Scan for the cell matching the given text and deliver its [x, y] coordinate at center. 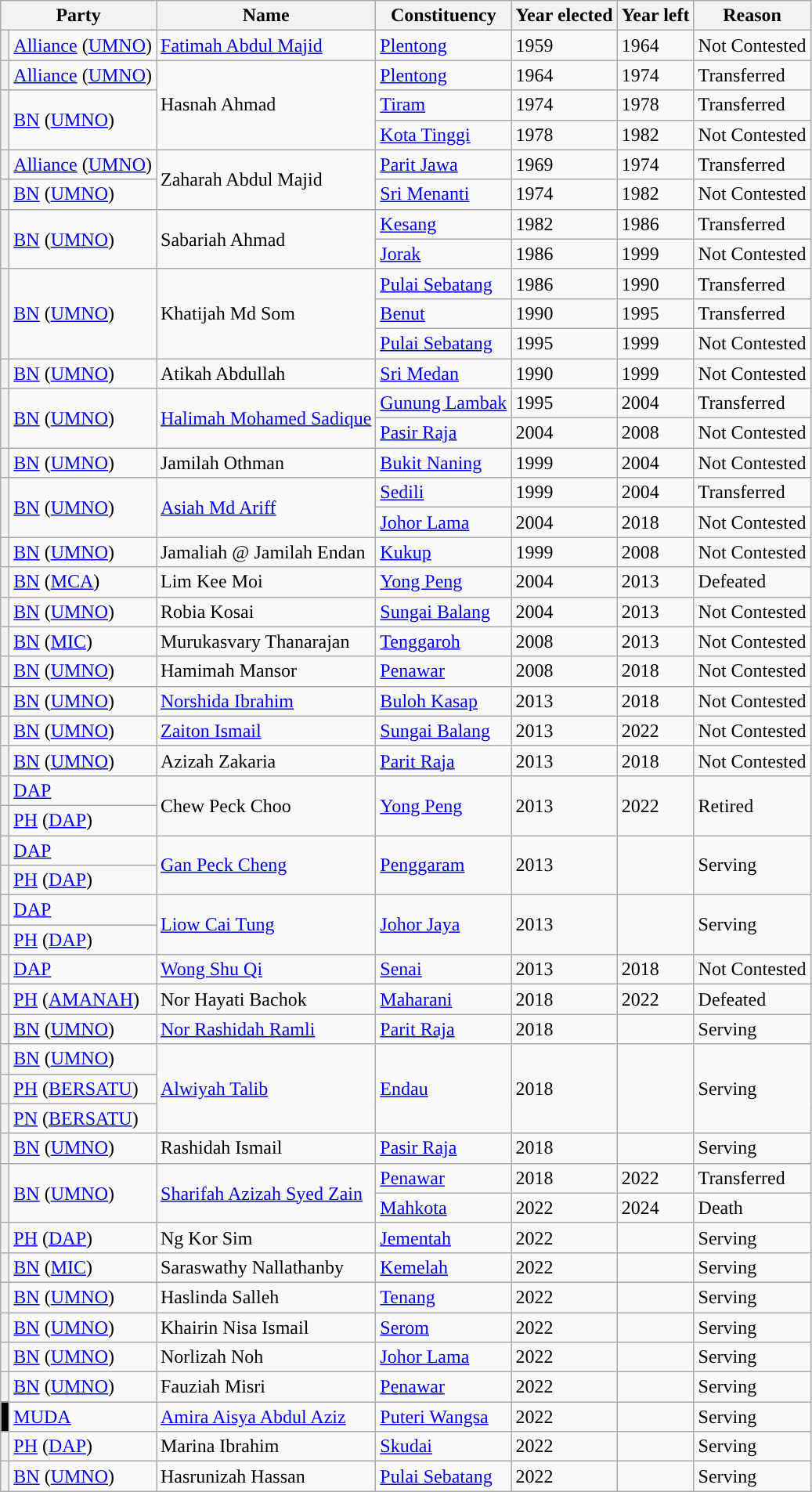
Norlizah Noh [266, 1357]
Asiah Md Ariff [266, 508]
Kemelah [443, 1267]
Sharifah Azizah Syed Zain [266, 1193]
Sri Medan [443, 374]
Khatijah Md Som [266, 313]
Tiram [443, 105]
Liow Cai Tung [266, 925]
2024 [655, 1208]
Sedili [443, 493]
PH (AMANAH) [83, 999]
MUDA [83, 1417]
Jamaliah @ Jamilah Endan [266, 552]
Tenggaroh [443, 641]
Ng Kor Sim [266, 1237]
Fatimah Abdul Majid [266, 45]
Hasrunizah Hassan [266, 1476]
Tenang [443, 1297]
Gunung Lambak [443, 403]
Nor Rashidah Ramli [266, 1029]
Name [266, 16]
Serom [443, 1328]
Azizah Zakaria [266, 760]
Maharani [443, 999]
Parit Jawa [443, 164]
Rashidah Ismail [266, 1148]
Hamimah Mansor [266, 671]
Marina Ibrahim [266, 1447]
Robia Kosai [266, 612]
Year left [655, 16]
Skudai [443, 1447]
Party [78, 16]
Wong Shu Qi [266, 970]
Halimah Mohamed Sadique [266, 418]
Bukit Naning [443, 463]
Penggaram [443, 865]
Chew Peck Choo [266, 805]
Constituency [443, 16]
PN (BERSATU) [83, 1118]
Gan Peck Cheng [266, 865]
Atikah Abdullah [266, 374]
Senai [443, 970]
Jementah [443, 1237]
Zaiton Ismail [266, 731]
BN (MCA) [83, 582]
1959 [564, 45]
Khairin Nisa Ismail [266, 1328]
Death [752, 1208]
Kota Tinggi [443, 135]
1969 [564, 164]
PH (BERSATU) [83, 1089]
Kukup [443, 552]
Alwiyah Talib [266, 1089]
Hasnah Ahmad [266, 105]
Buloh Kasap [443, 701]
Puteri Wangsa [443, 1417]
Nor Hayati Bachok [266, 999]
Lim Kee Moi [266, 582]
Jamilah Othman [266, 463]
Johor Jaya [443, 925]
Benut [443, 313]
Haslinda Salleh [266, 1297]
Murukasvary Thanarajan [266, 641]
Sabariah Ahmad [266, 239]
Year elected [564, 16]
Fauziah Misri [266, 1387]
Endau [443, 1089]
Mahkota [443, 1208]
Sri Menanti [443, 194]
Saraswathy Nallathanby [266, 1267]
Jorak [443, 254]
Norshida Ibrahim [266, 701]
Amira Aisya Abdul Aziz [266, 1417]
Retired [752, 805]
Zaharah Abdul Majid [266, 179]
Kesang [443, 224]
Reason [752, 16]
